Capture the cell that displays the provided text and extract its (x, y) central coordinate. 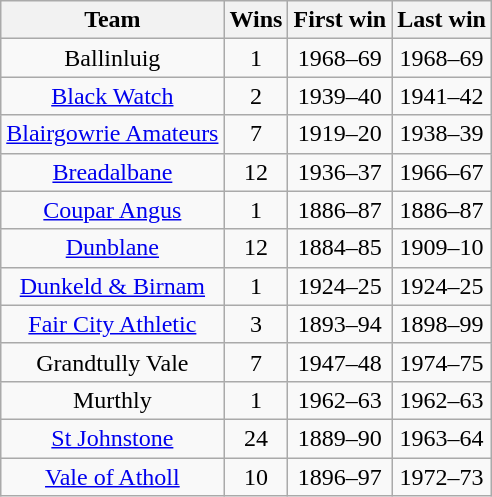
Dunkeld & Birnam (112, 286)
Breadalbane (112, 172)
1974–75 (442, 362)
Black Watch (112, 96)
Wins (256, 20)
24 (256, 438)
First win (340, 20)
1966–67 (442, 172)
Blairgowrie Amateurs (112, 134)
1941–42 (442, 96)
1884–85 (340, 248)
Ballinluig (112, 58)
Vale of Atholl (112, 477)
Dunblane (112, 248)
Team (112, 20)
Fair City Athletic (112, 324)
Grandtully Vale (112, 362)
St Johnstone (112, 438)
Coupar Angus (112, 210)
1889–90 (340, 438)
1909–10 (442, 248)
1893–94 (340, 324)
Murthly (112, 400)
1936–37 (340, 172)
1919–20 (340, 134)
3 (256, 324)
1963–64 (442, 438)
1947–48 (340, 362)
1939–40 (340, 96)
1896–97 (340, 477)
1898–99 (442, 324)
10 (256, 477)
2 (256, 96)
1972–73 (442, 477)
Last win (442, 20)
1938–39 (442, 134)
